Find where the given text appears and provide that cell's center as [X, Y] coordinate. 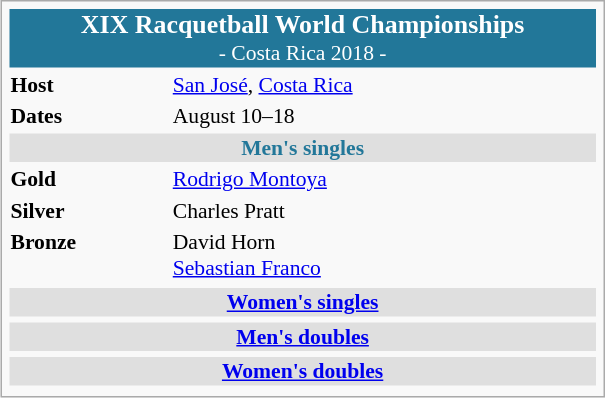
Gold [88, 179]
Charles Pratt [384, 210]
Men's singles [302, 147]
August 10–18 [384, 116]
Women's doubles [302, 371]
Silver [88, 210]
Bronze [88, 255]
XIX Racquetball World Championships- Costa Rica 2018 - [302, 38]
San José, Costa Rica [384, 84]
Men's doubles [302, 336]
Dates [88, 116]
Rodrigo Montoya [384, 179]
David Horn Sebastian Franco [384, 255]
Host [88, 84]
Women's singles [302, 302]
